Capture the cell that displays the provided text and extract its (X, Y) central coordinate. 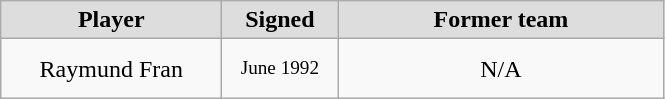
Player (112, 20)
N/A (501, 69)
June 1992 (280, 69)
Raymund Fran (112, 69)
Signed (280, 20)
Former team (501, 20)
